Provide the (X, Y) coordinate of the cell's center where the given text is located.  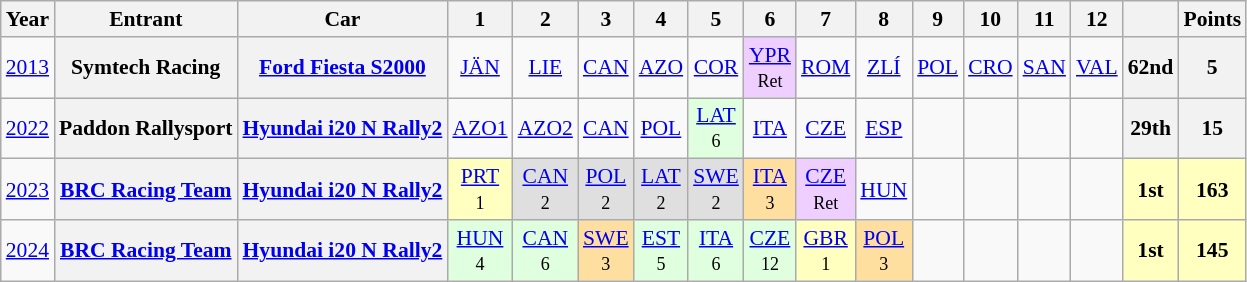
JÄN (480, 68)
GBR1 (826, 250)
7 (826, 19)
CAN6 (546, 250)
HUN4 (480, 250)
LIE (546, 68)
HUN (884, 190)
AZO (661, 68)
10 (990, 19)
SWE3 (606, 250)
1 (480, 19)
ESP (884, 128)
2022 (28, 128)
AZO1 (480, 128)
Car (342, 19)
SWE2 (716, 190)
ITA6 (716, 250)
145 (1212, 250)
CZE (826, 128)
6 (770, 19)
PRT1 (480, 190)
11 (1044, 19)
CZERet (826, 190)
3 (606, 19)
AZO2 (546, 128)
ROM (826, 68)
EST5 (661, 250)
CRO (990, 68)
62nd (1151, 68)
Year (28, 19)
Ford Fiesta S2000 (342, 68)
2024 (28, 250)
9 (938, 19)
163 (1212, 190)
4 (661, 19)
POL2 (606, 190)
CZE12 (770, 250)
CAN2 (546, 190)
8 (884, 19)
POL3 (884, 250)
Entrant (146, 19)
ZLÍ (884, 68)
2013 (28, 68)
Points (1212, 19)
Symtech Racing (146, 68)
YPRRet (770, 68)
COR (716, 68)
2023 (28, 190)
12 (1097, 19)
2 (546, 19)
ITA3 (770, 190)
Paddon Rallysport (146, 128)
LAT6 (716, 128)
29th (1151, 128)
VAL (1097, 68)
LAT2 (661, 190)
15 (1212, 128)
ITA (770, 128)
SAN (1044, 68)
